Search for the cell housing the specified text and yield its (X, Y) center coordinate. 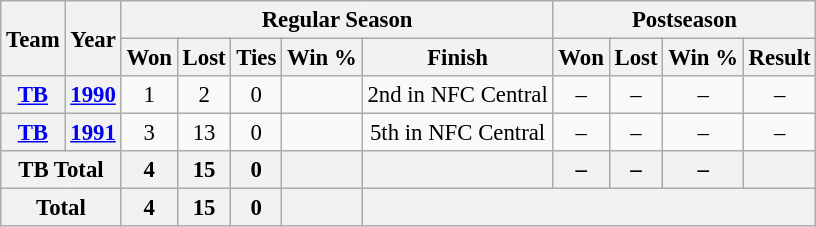
2 (204, 95)
Finish (458, 58)
Team (33, 38)
5th in NFC Central (458, 133)
1991 (93, 133)
Year (93, 38)
Regular Season (337, 20)
Postseason (684, 20)
1 (149, 95)
Result (780, 58)
TB Total (61, 170)
13 (204, 133)
2nd in NFC Central (458, 95)
Total (61, 208)
1990 (93, 95)
Ties (256, 58)
3 (149, 133)
